Extract the [X, Y] coordinate from the center of the cell holding the provided text.  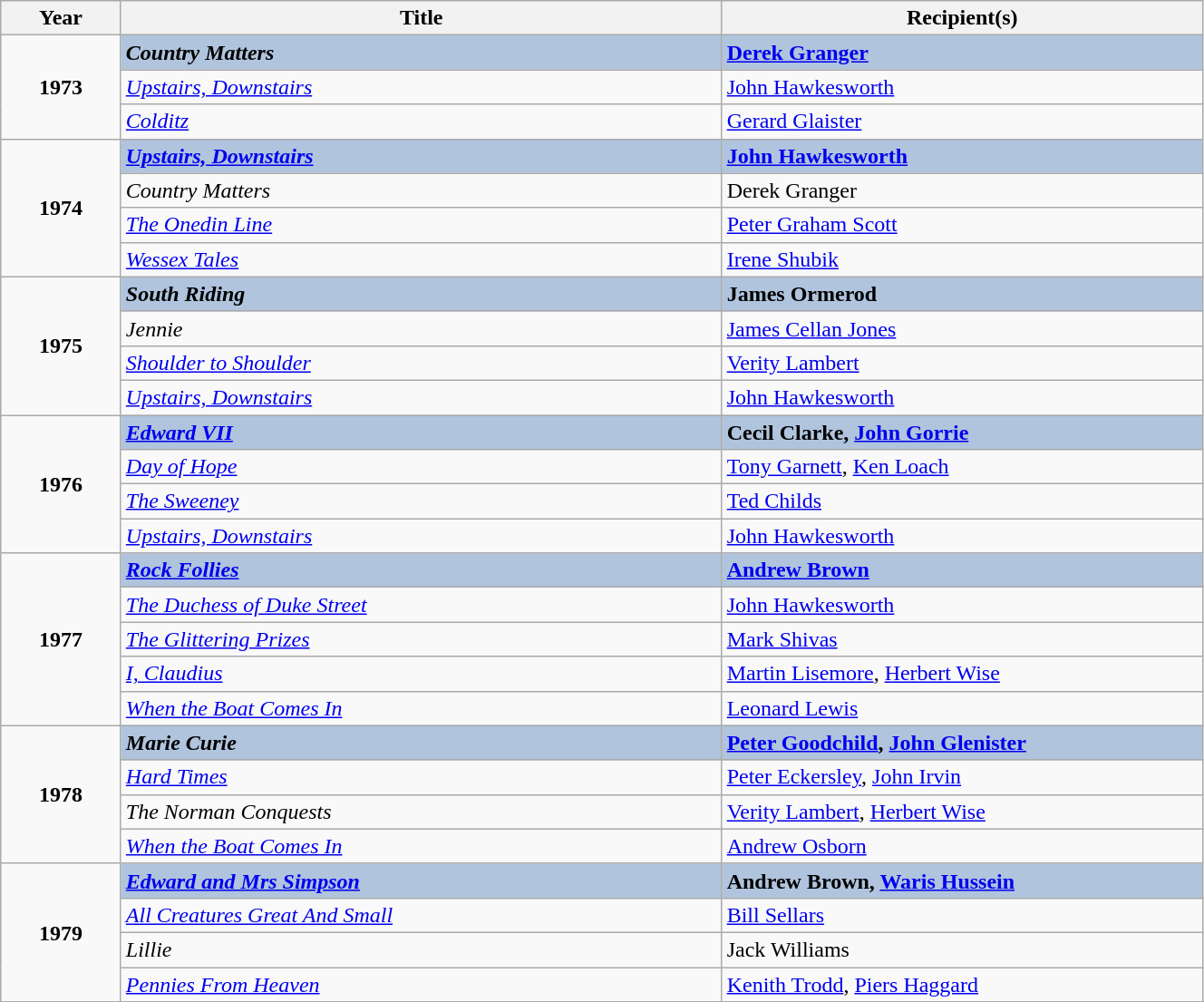
Title [421, 18]
Mark Shivas [962, 639]
Irene Shubik [962, 259]
1973 [62, 87]
Peter Goodchild, John Glenister [962, 743]
The Glittering Prizes [421, 639]
Pennies From Heaven [421, 984]
All Creatures Great And Small [421, 915]
The Sweeney [421, 501]
The Duchess of Duke Street [421, 605]
Marie Curie [421, 743]
Colditz [421, 122]
Rock Follies [421, 570]
The Norman Conquests [421, 812]
Peter Graham Scott [962, 225]
South Riding [421, 294]
Day of Hope [421, 467]
The Onedin Line [421, 225]
1974 [62, 208]
Jack Williams [962, 949]
Andrew Osborn [962, 846]
Cecil Clarke, John Gorrie [962, 433]
James Ormerod [962, 294]
1977 [62, 639]
Peter Eckersley, John Irvin [962, 777]
Verity Lambert, Herbert Wise [962, 812]
Kenith Trodd, Piers Haggard [962, 984]
Shoulder to Shoulder [421, 363]
1978 [62, 794]
Ted Childs [962, 501]
Edward and Mrs Simpson [421, 880]
Andrew Brown [962, 570]
James Cellan Jones [962, 328]
Lillie [421, 949]
Recipient(s) [962, 18]
1976 [62, 484]
Tony Garnett, Ken Loach [962, 467]
Bill Sellars [962, 915]
Verity Lambert [962, 363]
1979 [62, 932]
Wessex Tales [421, 259]
Andrew Brown, Waris Hussein [962, 880]
Martin Lisemore, Herbert Wise [962, 674]
Jennie [421, 328]
Edward VII [421, 433]
Gerard Glaister [962, 122]
1975 [62, 345]
Year [62, 18]
Leonard Lewis [962, 708]
I, Claudius [421, 674]
Hard Times [421, 777]
